Return (x, y) of the center of cell containing provided text 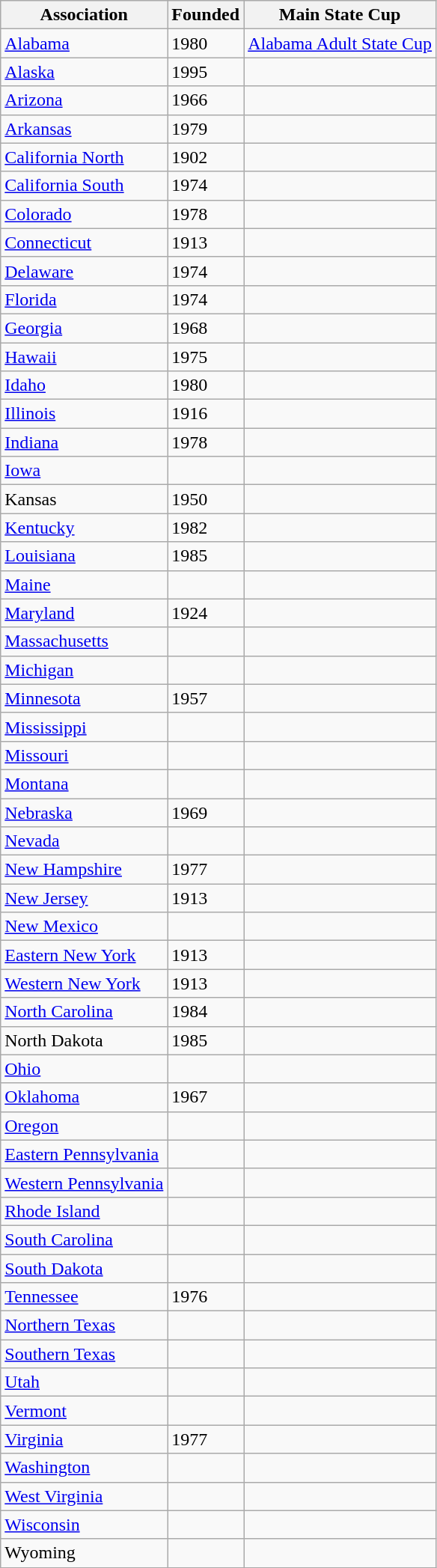
1995 (206, 72)
1924 (206, 613)
Delaware (84, 271)
Iowa (84, 471)
Michigan (84, 670)
1916 (206, 414)
Louisiana (84, 556)
Alabama (84, 43)
Eastern Pennsylvania (84, 1154)
1902 (206, 157)
New Jersey (84, 898)
New Mexico (84, 927)
Alaska (84, 72)
1982 (206, 528)
Wisconsin (84, 1525)
Association (84, 15)
Founded (206, 15)
Oklahoma (84, 1097)
California South (84, 186)
Indiana (84, 442)
1957 (206, 698)
New Hampshire (84, 870)
Vermont (84, 1411)
Utah (84, 1382)
Connecticut (84, 242)
Southern Texas (84, 1354)
Massachusetts (84, 641)
1968 (206, 328)
South Dakota (84, 1269)
Maryland (84, 613)
Arkansas (84, 129)
Main State Cup (340, 15)
1969 (206, 812)
1984 (206, 1012)
Missouri (84, 755)
Western New York (84, 983)
California North (84, 157)
West Virginia (84, 1496)
Western Pennsylvania (84, 1183)
1975 (206, 357)
Eastern New York (84, 955)
1967 (206, 1097)
1966 (206, 100)
Nevada (84, 841)
Hawaii (84, 357)
Rhode Island (84, 1211)
Colorado (84, 214)
South Carolina (84, 1239)
Wyoming (84, 1553)
1950 (206, 499)
North Dakota (84, 1040)
Florida (84, 299)
Idaho (84, 385)
Ohio (84, 1069)
Northern Texas (84, 1326)
Virginia (84, 1439)
North Carolina (84, 1012)
Maine (84, 585)
Alabama Adult State Cup (340, 43)
Arizona (84, 100)
Washington (84, 1468)
Oregon (84, 1126)
Montana (84, 784)
1979 (206, 129)
Minnesota (84, 698)
Nebraska (84, 812)
Kansas (84, 499)
Tennessee (84, 1297)
1976 (206, 1297)
Illinois (84, 414)
Kentucky (84, 528)
Mississippi (84, 727)
Georgia (84, 328)
